Capture the cell that displays the provided text and extract its (x, y) central coordinate. 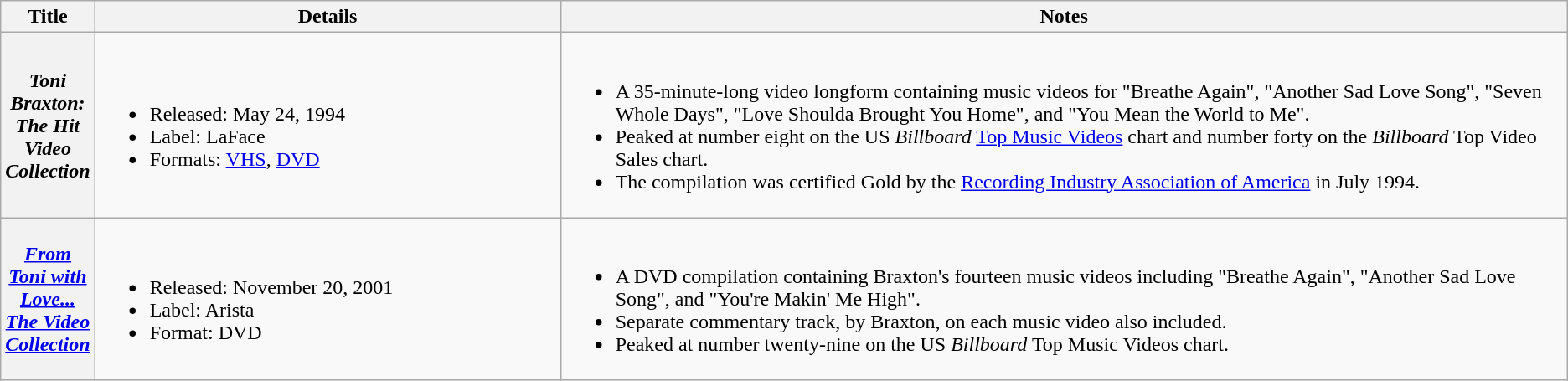
From Toni with Love... The Video Collection (48, 299)
Toni Braxton: The Hit Video Collection (48, 126)
Released: November 20, 2001Label: AristaFormat: DVD (328, 299)
Title (48, 17)
Details (328, 17)
Notes (1064, 17)
Released: May 24, 1994Label: LaFaceFormats: VHS, DVD (328, 126)
